Determine the [x, y] coordinate at the center of the cell enclosing the given text.  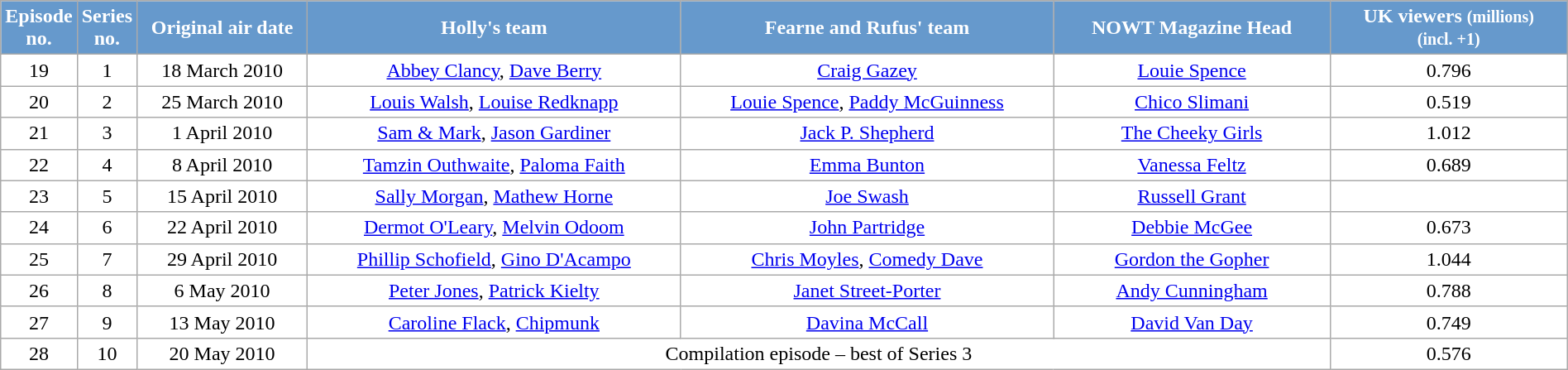
0.576 [1449, 353]
NOWT Magazine Head [1192, 28]
Fearne and Rufus' team [867, 28]
18 March 2010 [222, 70]
3 [107, 133]
Phillip Schofield, Gino D'Acampo [495, 259]
Louis Walsh, Louise Redknapp [495, 102]
22 April 2010 [222, 228]
Abbey Clancy, Dave Berry [495, 70]
26 [39, 291]
0.519 [1449, 102]
Sam & Mark, Jason Gardiner [495, 133]
David Van Day [1192, 322]
Chico Slimani [1192, 102]
0.788 [1449, 291]
20 [39, 102]
John Partridge [867, 228]
1.044 [1449, 259]
Craig Gazey [867, 70]
Compilation episode – best of Series 3 [819, 353]
Episodeno. [39, 28]
27 [39, 322]
Debbie McGee [1192, 228]
6 May 2010 [222, 291]
22 [39, 165]
1 April 2010 [222, 133]
Davina McCall [867, 322]
UK viewers (millions)(incl. +1) [1449, 28]
Jack P. Shepherd [867, 133]
0.749 [1449, 322]
Janet Street-Porter [867, 291]
1.012 [1449, 133]
13 May 2010 [222, 322]
Seriesno. [107, 28]
7 [107, 259]
2 [107, 102]
Dermot O'Leary, Melvin Odoom [495, 228]
Peter Jones, Patrick Kielty [495, 291]
1 [107, 70]
29 April 2010 [222, 259]
25 [39, 259]
0.689 [1449, 165]
24 [39, 228]
Louie Spence [1192, 70]
21 [39, 133]
Louie Spence, Paddy McGuinness [867, 102]
19 [39, 70]
10 [107, 353]
Emma Bunton [867, 165]
6 [107, 228]
Chris Moyles, Comedy Dave [867, 259]
Andy Cunningham [1192, 291]
20 May 2010 [222, 353]
Caroline Flack, Chipmunk [495, 322]
5 [107, 196]
15 April 2010 [222, 196]
23 [39, 196]
Joe Swash [867, 196]
0.673 [1449, 228]
28 [39, 353]
25 March 2010 [222, 102]
4 [107, 165]
Russell Grant [1192, 196]
Sally Morgan, Mathew Horne [495, 196]
Gordon the Gopher [1192, 259]
Original air date [222, 28]
Holly's team [495, 28]
Vanessa Feltz [1192, 165]
0.796 [1449, 70]
The Cheeky Girls [1192, 133]
8 April 2010 [222, 165]
Tamzin Outhwaite, Paloma Faith [495, 165]
8 [107, 291]
9 [107, 322]
